Extract the (x, y) coordinate from the center of the cell holding the provided text.  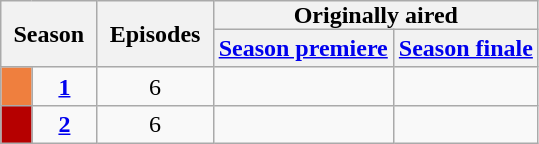
1 (64, 86)
Season premiere (303, 48)
Episodes (155, 34)
Season finale (466, 48)
Season (49, 34)
Originally aired (376, 15)
2 (64, 124)
